From the cell containing the given text, extract its center point as (X, Y) coordinate. 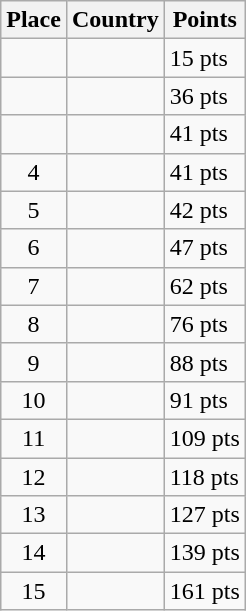
91 pts (204, 400)
4 (34, 172)
14 (34, 553)
139 pts (204, 553)
6 (34, 248)
161 pts (204, 591)
9 (34, 362)
Country (115, 20)
10 (34, 400)
47 pts (204, 248)
42 pts (204, 210)
11 (34, 438)
36 pts (204, 96)
12 (34, 477)
62 pts (204, 286)
5 (34, 210)
Place (34, 20)
15 pts (204, 58)
76 pts (204, 324)
15 (34, 591)
Points (204, 20)
8 (34, 324)
88 pts (204, 362)
13 (34, 515)
109 pts (204, 438)
7 (34, 286)
118 pts (204, 477)
127 pts (204, 515)
